Capture the cell that displays the provided text and extract its (X, Y) central coordinate. 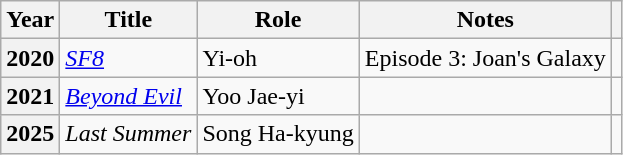
SF8 (128, 58)
Yi-oh (278, 58)
Song Ha-kyung (278, 134)
Episode 3: Joan's Galaxy (485, 58)
Yoo Jae-yi (278, 96)
Year (30, 20)
Beyond Evil (128, 96)
Last Summer (128, 134)
Notes (485, 20)
Role (278, 20)
2020 (30, 58)
Title (128, 20)
2025 (30, 134)
2021 (30, 96)
